Locate the cell with the specified text and output its [x, y] center coordinate. 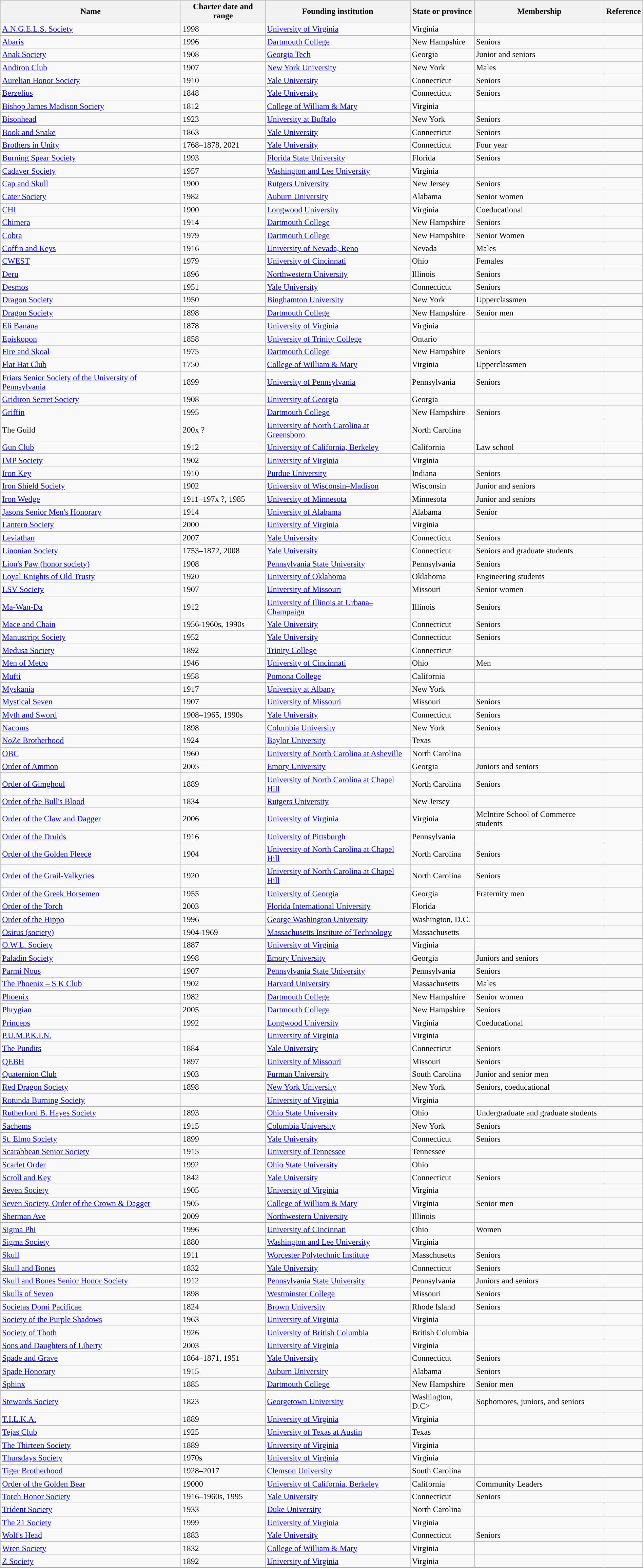
2000 [223, 525]
Charter date and range [223, 12]
2007 [223, 538]
Ma-Wan-Da [91, 607]
Florida State University [338, 158]
1893 [223, 1113]
Rutherford B. Hayes Society [91, 1113]
Jasons Senior Men's Honorary [91, 512]
Eli Banana [91, 326]
Skull [91, 1255]
Seniors, coeducational [539, 1087]
Brothers in Unity [91, 145]
Sherman Ave [91, 1216]
Binghamton University [338, 300]
University of Tennessee [338, 1152]
Quaternion Club [91, 1074]
Anak Society [91, 55]
George Washington University [338, 919]
Tiger Brotherhood [91, 1471]
T.I.L.K.A. [91, 1419]
Lantern Society [91, 525]
Sigma Society [91, 1242]
University of British Columbia [338, 1333]
Cadaver Society [91, 171]
Aurelian Honor Society [91, 80]
The Thirteen Society [91, 1445]
1858 [223, 339]
Wisconsin [442, 486]
Cater Society [91, 197]
University of Nevada, Reno [338, 248]
200x ? [223, 430]
CHI [91, 210]
Mufti [91, 676]
1885 [223, 1384]
Washington, D.C. [442, 919]
A.N.G.E.L.S. Society [91, 29]
University of Pittsburgh [338, 836]
Indiana [442, 473]
1750 [223, 364]
The Phoenix – S K Club [91, 984]
Societas Domi Pacificae [91, 1307]
Stewards Society [91, 1402]
1911 [223, 1255]
Georgia Tech [338, 55]
University at Albany [338, 689]
Ontario [442, 339]
1908–1965, 1990s [223, 715]
Rhode Island [442, 1307]
Paladin Society [91, 958]
OBC [91, 753]
University at Buffalo [338, 119]
Linonian Society [91, 551]
Osirus (society) [91, 932]
1878 [223, 326]
Bisonhead [91, 119]
1864–1871, 1951 [223, 1358]
Westminster College [338, 1294]
1887 [223, 945]
IMP Society [91, 460]
Name [91, 12]
Order of the Bull's Blood [91, 801]
Sachems [91, 1126]
Coffin and Keys [91, 248]
Florida International University [338, 906]
1863 [223, 132]
1880 [223, 1242]
Founding institution [338, 12]
Scarlet Order [91, 1165]
1923 [223, 119]
Manuscript Society [91, 637]
1956-1960s, 1990s [223, 625]
1916–1960s, 1995 [223, 1497]
Masschusetts [442, 1255]
Nevada [442, 248]
University of Texas at Austin [338, 1432]
Massachusetts Institute of Technology [338, 932]
1842 [223, 1178]
1884 [223, 1048]
Seniors and graduate students [539, 551]
1999 [223, 1523]
Episkopon [91, 339]
Order of Gimghoul [91, 784]
Abaris [91, 42]
Society of Thoth [91, 1333]
Spade and Grave [91, 1358]
1946 [223, 663]
1911–197x ?, 1985 [223, 499]
Membership [539, 12]
Rotunda Burning Society [91, 1100]
University of Illinois at Urbana–Champaign [338, 607]
Law school [539, 447]
1824 [223, 1307]
Fire and Skoal [91, 351]
Chimera [91, 223]
Baylor University [338, 741]
Leviathan [91, 538]
2009 [223, 1216]
The 21 Society [91, 1523]
Phrygian [91, 1010]
McIntire School of Commerce students [539, 819]
Bishop James Madison Society [91, 106]
Sigma Phi [91, 1229]
QEBH [91, 1062]
Myth and Sword [91, 715]
State or province [442, 12]
Lion's Paw (honor society) [91, 563]
Wolf's Head [91, 1535]
University of Trinity College [338, 339]
1897 [223, 1062]
Sons and Daughters of Liberty [91, 1345]
Berzelius [91, 93]
Scroll and Key [91, 1178]
Seven Society [91, 1190]
Seven Society, Order of the Crown & Dagger [91, 1203]
Torch Honor Society [91, 1497]
St. Elmo Society [91, 1139]
University of Pennsylvania [338, 382]
Order of Ammon [91, 766]
1963 [223, 1320]
The Pundits [91, 1048]
Gridiron Secret Society [91, 400]
Red Dragon Society [91, 1087]
Z Society [91, 1561]
Undergraduate and graduate students [539, 1113]
Trident Society [91, 1510]
Sophomores, juniors, and seniors [539, 1402]
Purdue University [338, 473]
British Columbia [442, 1333]
1812 [223, 106]
Princeps [91, 1022]
1950 [223, 300]
Senior Women [539, 235]
Oklahoma [442, 576]
Wren Society [91, 1548]
Minnesota [442, 499]
Order of the Druids [91, 836]
Andiron Club [91, 68]
1952 [223, 637]
1904-1969 [223, 932]
Medusa Society [91, 650]
Skull and Bones [91, 1268]
Georgetown University [338, 1402]
Skulls of Seven [91, 1294]
LSV Society [91, 589]
University of North Carolina at Asheville [338, 753]
Men of Metro [91, 663]
Griffin [91, 413]
1896 [223, 274]
Iron Wedge [91, 499]
1993 [223, 158]
1924 [223, 741]
Engineering students [539, 576]
Washington, D.C> [442, 1402]
P.U.M.P.K.I.N. [91, 1035]
Tejas Club [91, 1432]
Order of the Golden Bear [91, 1484]
Book and Snake [91, 132]
Order of the Grail-Valkyries [91, 876]
Deru [91, 274]
University of Wisconsin–Madison [338, 486]
Fraternity men [539, 894]
Phoenix [91, 997]
1995 [223, 413]
Order of the Torch [91, 906]
1960 [223, 753]
Tennessee [442, 1152]
Females [539, 261]
Brown University [338, 1307]
NoZe Brotherhood [91, 741]
The Guild [91, 430]
2006 [223, 819]
Spade Honorary [91, 1371]
Trinity College [338, 650]
Duke University [338, 1510]
1848 [223, 93]
1768–1878, 2021 [223, 145]
1925 [223, 1432]
Parmi Nous [91, 971]
1958 [223, 676]
University of Oklahoma [338, 576]
University of North Carolina at Greensboro [338, 430]
Worcester Polytechnic Institute [338, 1255]
Community Leaders [539, 1484]
Senior [539, 512]
Clemson University [338, 1471]
1903 [223, 1074]
Friars Senior Society of the University of Pennsylvania [91, 382]
1904 [223, 854]
1823 [223, 1402]
Iron Key [91, 473]
Cobra [91, 235]
1933 [223, 1510]
Four year [539, 145]
University of Alabama [338, 512]
O.W.L. Society [91, 945]
Women [539, 1229]
Mace and Chain [91, 625]
Mystical Seven [91, 702]
1951 [223, 287]
1926 [223, 1333]
Nacoms [91, 728]
Order of the Claw and Dagger [91, 819]
Furman University [338, 1074]
19000 [223, 1484]
Men [539, 663]
Loyal Knights of Old Trusty [91, 576]
Sphinx [91, 1384]
Burning Spear Society [91, 158]
Myskania [91, 689]
1834 [223, 801]
1928–2017 [223, 1471]
Skull and Bones Senior Honor Society [91, 1281]
Society of the Purple Shadows [91, 1320]
1955 [223, 894]
Harvard University [338, 984]
Reference [623, 12]
1957 [223, 171]
Junior and senior men [539, 1074]
Pomona College [338, 676]
Desmos [91, 287]
1917 [223, 689]
Scarabbean Senior Society [91, 1152]
Order of the Greek Horsemen [91, 894]
Cap and Skull [91, 184]
Flat Hat Club [91, 364]
Thursdays Society [91, 1458]
1753–1872, 2008 [223, 551]
Iron Shield Society [91, 486]
Order of the Hippo [91, 919]
1970s [223, 1458]
Gun Club [91, 447]
University of Minnesota [338, 499]
Order of the Golden Fleece [91, 854]
1975 [223, 351]
CWEST [91, 261]
1883 [223, 1535]
